Extract the (X, Y) coordinate from the center of the cell holding the provided text.  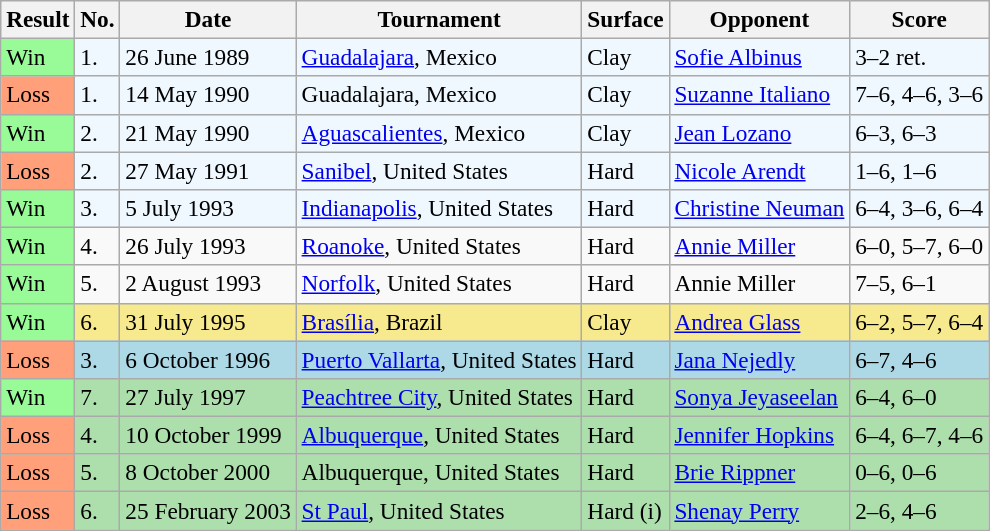
6–4, 3–6, 6–4 (920, 208)
Score (920, 19)
Suzanne Italiano (760, 95)
3–2 ret. (920, 57)
2 August 1993 (208, 284)
Jennifer Hopkins (760, 435)
6–4, 6–7, 4–6 (920, 435)
2–6, 4–6 (920, 510)
Sanibel, United States (439, 170)
5 July 1993 (208, 208)
8 October 2000 (208, 473)
6 October 1996 (208, 359)
No. (98, 19)
Peachtree City, United States (439, 397)
St Paul, United States (439, 510)
Jana Nejedly (760, 359)
6–7, 4–6 (920, 359)
Puerto Vallarta, United States (439, 359)
Sofie Albinus (760, 57)
Opponent (760, 19)
Tournament (439, 19)
7–5, 6–1 (920, 284)
Hard (i) (626, 510)
7. (98, 397)
6–4, 6–0 (920, 397)
6–0, 5–7, 6–0 (920, 246)
Result (38, 19)
Nicole Arendt (760, 170)
Aguascalientes, Mexico (439, 133)
6–3, 6–3 (920, 133)
6–2, 5–7, 6–4 (920, 322)
10 October 1999 (208, 435)
7–6, 4–6, 3–6 (920, 95)
Indianapolis, United States (439, 208)
0–6, 0–6 (920, 473)
1–6, 1–6 (920, 170)
27 July 1997 (208, 397)
Sonya Jeyaseelan (760, 397)
26 July 1993 (208, 246)
Date (208, 19)
14 May 1990 (208, 95)
26 June 1989 (208, 57)
Surface (626, 19)
31 July 1995 (208, 322)
Brie Rippner (760, 473)
Jean Lozano (760, 133)
Christine Neuman (760, 208)
Shenay Perry (760, 510)
Andrea Glass (760, 322)
Norfolk, United States (439, 284)
Brasília, Brazil (439, 322)
Roanoke, United States (439, 246)
27 May 1991 (208, 170)
25 February 2003 (208, 510)
21 May 1990 (208, 133)
